Output the [X, Y] coordinate of the center of the cell containing the given text.  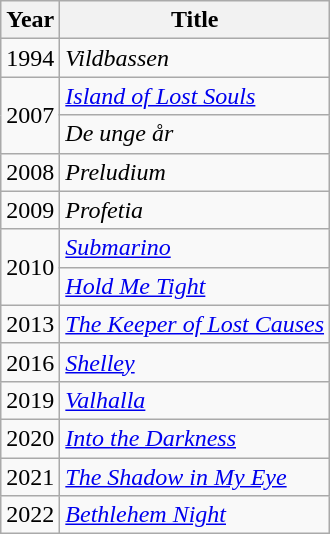
Valhalla [195, 400]
Island of Lost Souls [195, 96]
Submarino [195, 248]
De unge år [195, 134]
1994 [30, 58]
2013 [30, 324]
Preludium [195, 172]
Title [195, 20]
2009 [30, 210]
2019 [30, 400]
Vildbassen [195, 58]
2020 [30, 438]
Hold Me Tight [195, 286]
Shelley [195, 362]
The Shadow in My Eye [195, 477]
2016 [30, 362]
Profetia [195, 210]
The Keeper of Lost Causes [195, 324]
Into the Darkness [195, 438]
2007 [30, 115]
2022 [30, 515]
2010 [30, 267]
2021 [30, 477]
Bethlehem Night [195, 515]
Year [30, 20]
2008 [30, 172]
